From the cell containing the given text, extract its center point as (X, Y) coordinate. 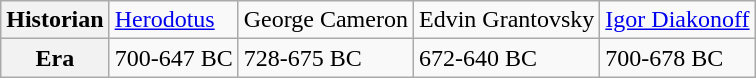
Edvin Grantovsky (506, 20)
Igor Diakonoff (678, 20)
700-678 BC (678, 58)
Herodotus (174, 20)
George Cameron (326, 20)
728-675 BC (326, 58)
672-640 BC (506, 58)
700-647 BC (174, 58)
Historian (55, 20)
Era (55, 58)
